Determine the (x, y) coordinate at the center of the cell enclosing the given text.  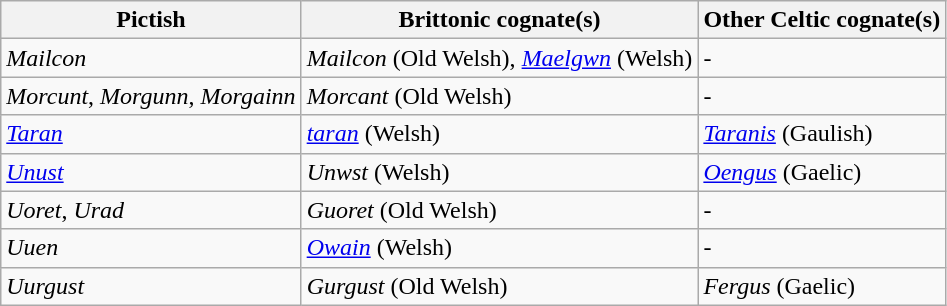
Guoret (Old Welsh) (500, 210)
taran (Welsh) (500, 134)
Other Celtic cognate(s) (822, 20)
Uoret, Urad (151, 210)
Mailcon (Old Welsh), Maelgwn (Welsh) (500, 58)
Uuen (151, 248)
Taranis (Gaulish) (822, 134)
Pictish (151, 20)
Morcunt, Morgunn, Morgainn (151, 96)
Brittonic cognate(s) (500, 20)
Uurgust (151, 286)
Unwst (Welsh) (500, 172)
Gurgust (Old Welsh) (500, 286)
Owain (Welsh) (500, 248)
Mailcon (151, 58)
Morcant (Old Welsh) (500, 96)
Unust (151, 172)
Fergus (Gaelic) (822, 286)
Taran (151, 134)
Oengus (Gaelic) (822, 172)
